Find where the given text appears and provide that cell's center as (x, y) coordinate. 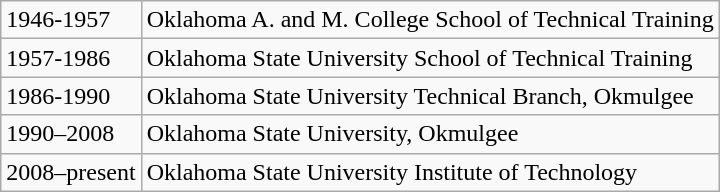
Oklahoma State University School of Technical Training (430, 58)
Oklahoma State University Institute of Technology (430, 172)
1990–2008 (71, 134)
1946-1957 (71, 20)
Oklahoma A. and M. College School of Technical Training (430, 20)
1957-1986 (71, 58)
Oklahoma State University, Okmulgee (430, 134)
Oklahoma State University Technical Branch, Okmulgee (430, 96)
2008–present (71, 172)
1986-1990 (71, 96)
